Scan for the cell matching the given text and deliver its [x, y] coordinate at center. 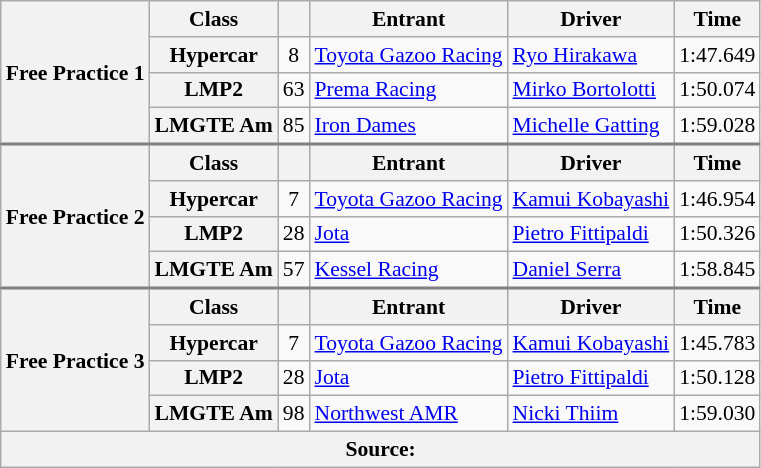
Ryo Hirakawa [592, 55]
Northwest AMR [408, 414]
Free Practice 1 [76, 72]
Mirko Bortolotti [592, 90]
1:47.649 [717, 55]
Prema Racing [408, 90]
1:50.326 [717, 234]
1:45.783 [717, 343]
Nicki Thiim [592, 414]
8 [294, 55]
85 [294, 126]
Source: [381, 450]
Free Practice 2 [76, 216]
Iron Dames [408, 126]
98 [294, 414]
Kessel Racing [408, 270]
1:50.074 [717, 90]
1:59.028 [717, 126]
Daniel Serra [592, 270]
1:50.128 [717, 378]
63 [294, 90]
Free Practice 3 [76, 360]
Michelle Gatting [592, 126]
57 [294, 270]
1:59.030 [717, 414]
1:58.845 [717, 270]
1:46.954 [717, 199]
